Provide the [X, Y] coordinate of the cell's center where the given text is located.  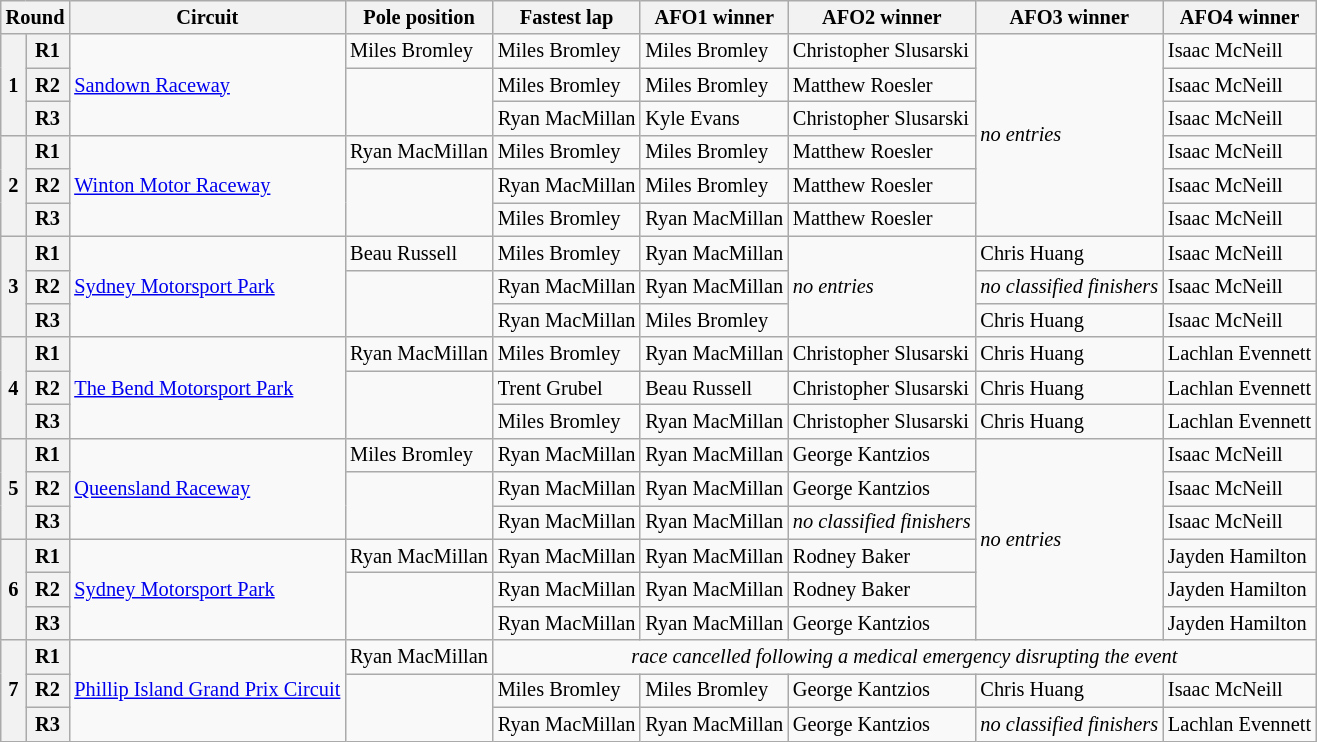
5 [14, 488]
race cancelled following a medical emergency disrupting the event [904, 657]
6 [14, 590]
The Bend Motorsport Park [207, 388]
Round [36, 17]
Sandown Raceway [207, 84]
AFO4 winner [1240, 17]
Phillip Island Grand Prix Circuit [207, 690]
Pole position [419, 17]
2 [14, 186]
AFO1 winner [714, 17]
AFO2 winner [882, 17]
Kyle Evans [714, 118]
Fastest lap [567, 17]
Trent Grubel [567, 388]
Winton Motor Raceway [207, 186]
Circuit [207, 17]
3 [14, 286]
1 [14, 84]
7 [14, 690]
Queensland Raceway [207, 488]
4 [14, 388]
AFO3 winner [1069, 17]
